From the cell containing the given text, extract its center point as [X, Y] coordinate. 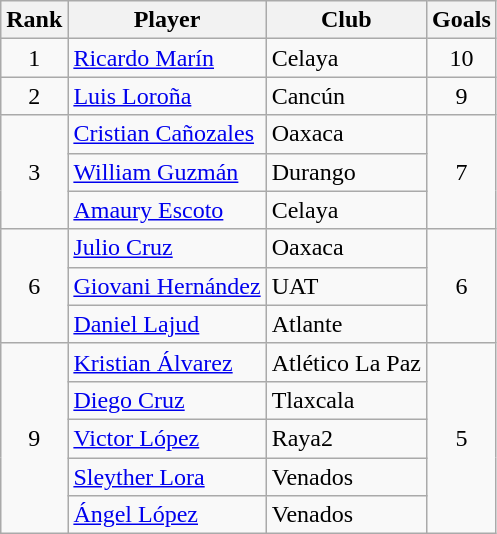
Goals [462, 20]
Victor López [167, 438]
10 [462, 58]
3 [34, 172]
Raya2 [346, 438]
Tlaxcala [346, 400]
Giovani Hernández [167, 286]
Daniel Lajud [167, 324]
1 [34, 58]
Cancún [346, 96]
Ricardo Marín [167, 58]
Diego Cruz [167, 400]
William Guzmán [167, 172]
7 [462, 172]
5 [462, 438]
Atlante [346, 324]
Atlético La Paz [346, 362]
Sleyther Lora [167, 477]
Luis Loroña [167, 96]
Julio Cruz [167, 248]
Club [346, 20]
Ángel López [167, 515]
Kristian Álvarez [167, 362]
2 [34, 96]
Rank [34, 20]
UAT [346, 286]
Cristian Cañozales [167, 134]
Player [167, 20]
Durango [346, 172]
Amaury Escoto [167, 210]
